Detect which cell encompasses the target text, then output its (x, y) center coordinate. 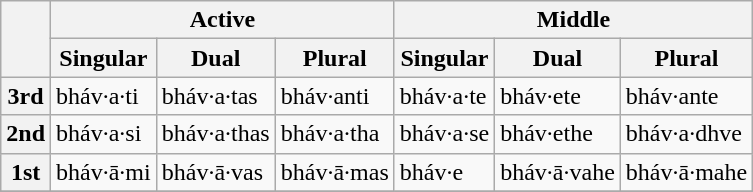
bháv·ā·mahe (686, 172)
bháv·ā·vahe (558, 172)
bháv·a·te (444, 96)
bháv·ā·vas (216, 172)
1st (26, 172)
bháv·e (444, 172)
bháv·a·si (104, 134)
3rd (26, 96)
bháv·ā·mas (334, 172)
bháv·anti (334, 96)
bháv·ante (686, 96)
bháv·a·ti (104, 96)
bháv·a·se (444, 134)
2nd (26, 134)
bháv·a·tha (334, 134)
bháv·ā·mi (104, 172)
bháv·a·tas (216, 96)
bháv·ete (558, 96)
bháv·a·dhve (686, 134)
bháv·a·thas (216, 134)
Active (223, 20)
bháv·ethe (558, 134)
Middle (573, 20)
